Return [x, y] of the center of cell containing provided text 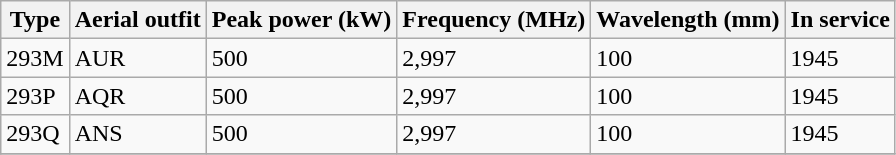
Peak power (kW) [302, 20]
AUR [138, 58]
In service [840, 20]
Type [35, 20]
Aerial outfit [138, 20]
293M [35, 58]
Frequency (MHz) [494, 20]
AQR [138, 96]
293Q [35, 134]
293P [35, 96]
Wavelength (mm) [688, 20]
ANS [138, 134]
